For the text-containing cell, return its midpoint in [x, y] coordinate format. 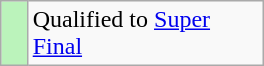
Qualified to Super Final [145, 34]
